Search for the cell housing the specified text and yield its [X, Y] center coordinate. 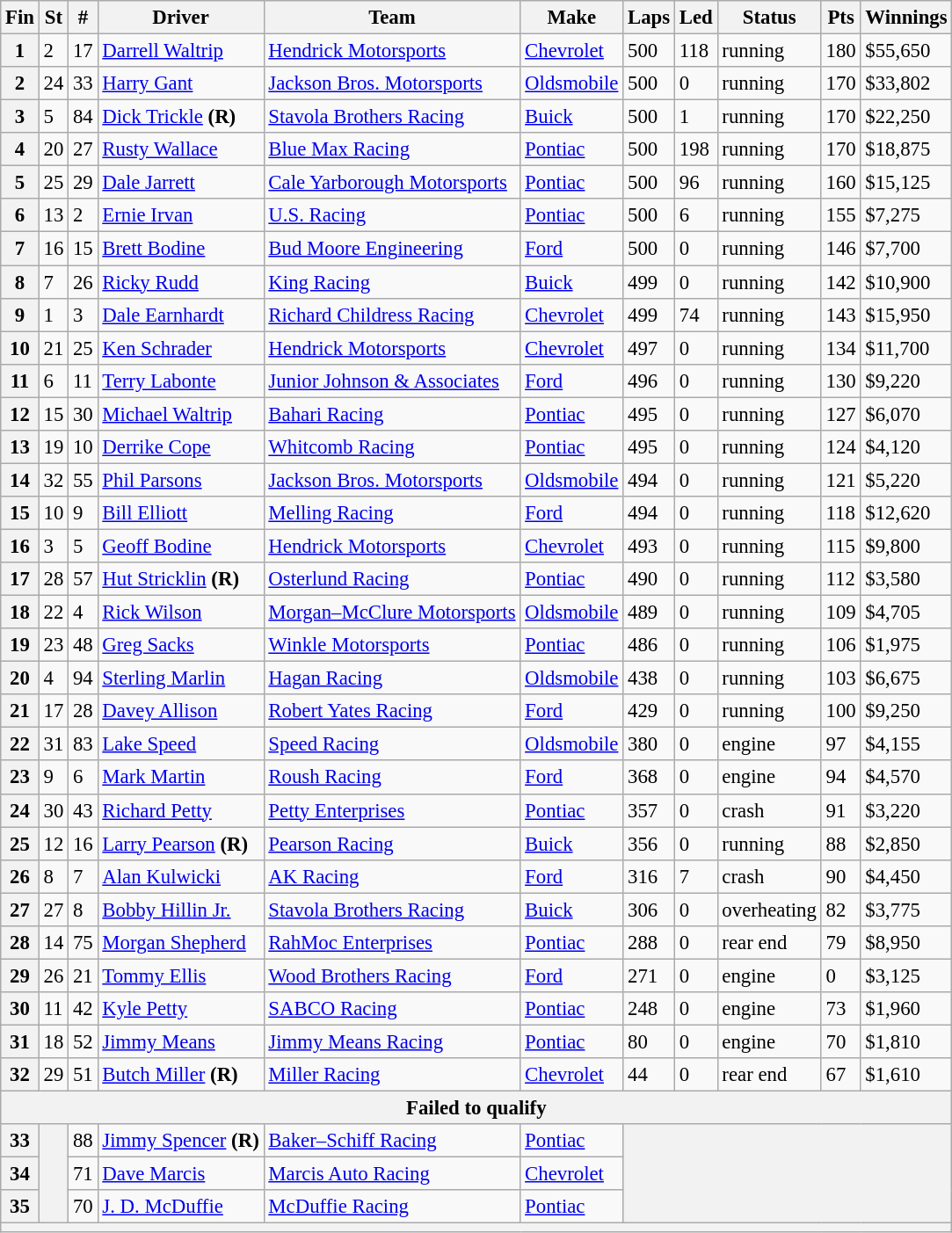
$5,220 [906, 480]
Dale Jarrett [181, 183]
180 [840, 51]
112 [840, 579]
Larry Pearson (R) [181, 844]
Robert Yates Racing [392, 711]
Greg Sacks [181, 645]
$4,155 [906, 744]
Fin [20, 18]
$9,800 [906, 546]
Tommy Ellis [181, 976]
Osterlund Racing [392, 579]
155 [840, 215]
489 [649, 613]
438 [649, 678]
$18,875 [906, 149]
King Racing [392, 282]
Jimmy Means Racing [392, 1041]
Derrike Cope [181, 447]
429 [649, 711]
Whitcomb Racing [392, 447]
Status [769, 18]
Make [571, 18]
Winnings [906, 18]
Harry Gant [181, 83]
127 [840, 414]
103 [840, 678]
82 [840, 910]
$15,950 [906, 315]
Brett Bodine [181, 249]
146 [840, 249]
Hagan Racing [392, 678]
Ken Schrader [181, 348]
109 [840, 613]
Marcis Auto Racing [392, 1174]
$4,570 [906, 778]
51 [83, 1075]
$55,650 [906, 51]
$4,705 [906, 613]
34 [20, 1174]
121 [840, 480]
97 [840, 744]
Rusty Wallace [181, 149]
497 [649, 348]
$10,900 [906, 282]
Michael Waltrip [181, 414]
AK Racing [392, 876]
380 [649, 744]
Failed to qualify [476, 1108]
Bud Moore Engineering [392, 249]
67 [840, 1075]
357 [649, 810]
$12,620 [906, 513]
RahMoc Enterprises [392, 943]
Pearson Racing [392, 844]
Hut Stricklin (R) [181, 579]
91 [840, 810]
71 [83, 1174]
Geoff Bodine [181, 546]
Davey Allison [181, 711]
Ricky Rudd [181, 282]
Petty Enterprises [392, 810]
Sterling Marlin [181, 678]
Darrell Waltrip [181, 51]
$1,975 [906, 645]
Terry Labonte [181, 381]
496 [649, 381]
Melling Racing [392, 513]
Wood Brothers Racing [392, 976]
Richard Childress Racing [392, 315]
Jimmy Means [181, 1041]
486 [649, 645]
74 [696, 315]
$7,275 [906, 215]
St [53, 18]
316 [649, 876]
306 [649, 910]
271 [649, 976]
$3,775 [906, 910]
$15,125 [906, 183]
Blue Max Racing [392, 149]
Alan Kulwicki [181, 876]
356 [649, 844]
Rick Wilson [181, 613]
$4,450 [906, 876]
198 [696, 149]
143 [840, 315]
$7,700 [906, 249]
$6,070 [906, 414]
Richard Petty [181, 810]
Bobby Hillin Jr. [181, 910]
Cale Yarborough Motorsports [392, 183]
84 [83, 117]
Ernie Irvan [181, 215]
overheating [769, 910]
Speed Racing [392, 744]
Dale Earnhardt [181, 315]
Kyle Petty [181, 1009]
Dick Trickle (R) [181, 117]
115 [840, 546]
Team [392, 18]
J. D. McDuffie [181, 1207]
55 [83, 480]
$3,220 [906, 810]
368 [649, 778]
U.S. Racing [392, 215]
$6,675 [906, 678]
$9,250 [906, 711]
73 [840, 1009]
SABCO Racing [392, 1009]
Lake Speed [181, 744]
Led [696, 18]
57 [83, 579]
Miller Racing [392, 1075]
96 [696, 183]
$33,802 [906, 83]
Morgan Shepherd [181, 943]
Butch Miller (R) [181, 1075]
# [83, 18]
43 [83, 810]
80 [649, 1041]
Dave Marcis [181, 1174]
$3,125 [906, 976]
$11,700 [906, 348]
160 [840, 183]
248 [649, 1009]
Baker–Schiff Racing [392, 1141]
$1,810 [906, 1041]
Morgan–McClure Motorsports [392, 613]
134 [840, 348]
75 [83, 943]
100 [840, 711]
Bahari Racing [392, 414]
$1,960 [906, 1009]
79 [840, 943]
McDuffie Racing [392, 1207]
$2,850 [906, 844]
$22,250 [906, 117]
Mark Martin [181, 778]
48 [83, 645]
Bill Elliott [181, 513]
Pts [840, 18]
35 [20, 1207]
$8,950 [906, 943]
$3,580 [906, 579]
83 [83, 744]
288 [649, 943]
490 [649, 579]
Jimmy Spencer (R) [181, 1141]
42 [83, 1009]
124 [840, 447]
130 [840, 381]
Junior Johnson & Associates [392, 381]
Roush Racing [392, 778]
Laps [649, 18]
52 [83, 1041]
$4,120 [906, 447]
90 [840, 876]
Winkle Motorsports [392, 645]
493 [649, 546]
$9,220 [906, 381]
Phil Parsons [181, 480]
Driver [181, 18]
$1,610 [906, 1075]
142 [840, 282]
106 [840, 645]
44 [649, 1075]
